Find where the given text appears and provide that cell's center as [X, Y] coordinate. 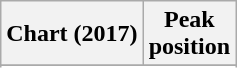
Peakposition [189, 34]
Chart (2017) [72, 34]
